From the cell containing the given text, extract its center point as [x, y] coordinate. 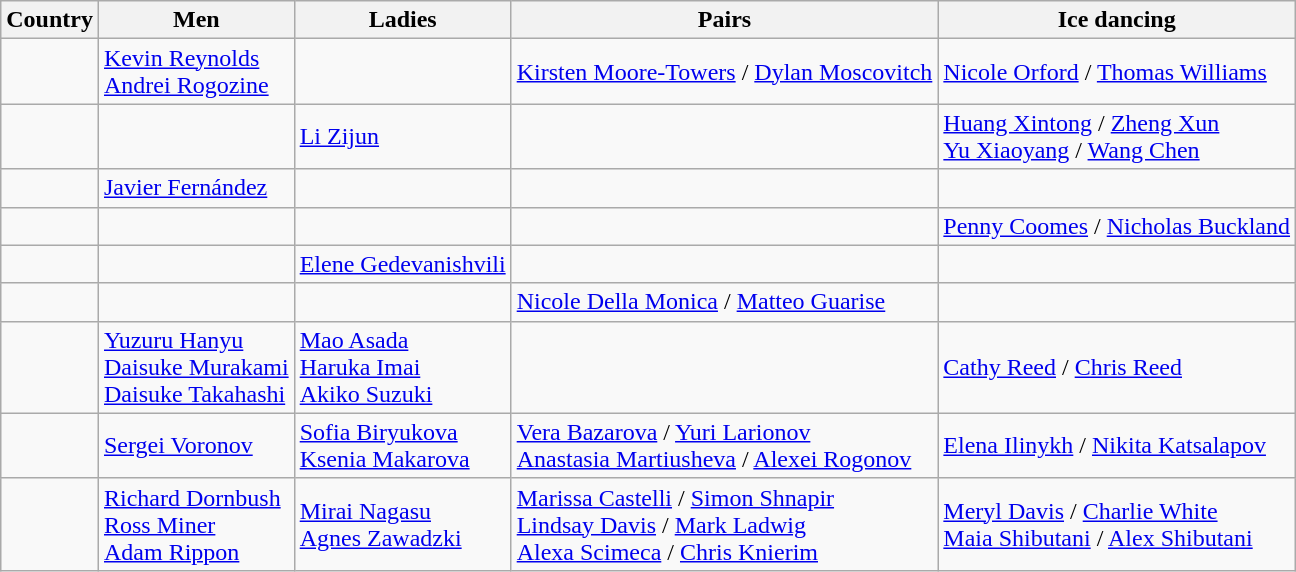
Penny Coomes / Nicholas Buckland [1117, 226]
Mirai Nagasu Agnes Zawadzki [402, 524]
Elena Ilinykh / Nikita Katsalapov [1117, 446]
Kirsten Moore-Towers / Dylan Moscovitch [724, 72]
Elene Gedevanishvili [402, 264]
Ladies [402, 20]
Nicole Orford / Thomas Williams [1117, 72]
Mao Asada Haruka Imai Akiko Suzuki [402, 367]
Nicole Della Monica / Matteo Guarise [724, 302]
Javier Fernández [196, 188]
Meryl Davis / Charlie White Maia Shibutani / Alex Shibutani [1117, 524]
Yuzuru Hanyu Daisuke Murakami Daisuke Takahashi [196, 367]
Men [196, 20]
Vera Bazarova / Yuri Larionov Anastasia Martiusheva / Alexei Rogonov [724, 446]
Sofia Biryukova Ksenia Makarova [402, 446]
Richard Dornbush Ross Miner Adam Rippon [196, 524]
Huang Xintong / Zheng Xun Yu Xiaoyang / Wang Chen [1117, 136]
Ice dancing [1117, 20]
Li Zijun [402, 136]
Marissa Castelli / Simon Shnapir Lindsay Davis / Mark Ladwig Alexa Scimeca / Chris Knierim [724, 524]
Pairs [724, 20]
Kevin Reynolds Andrei Rogozine [196, 72]
Cathy Reed / Chris Reed [1117, 367]
Country [50, 20]
Sergei Voronov [196, 446]
